Output the (X, Y) coordinate of the center of the cell containing the given text.  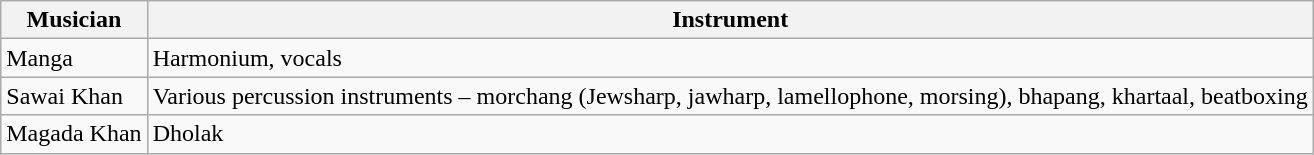
Instrument (730, 20)
Manga (74, 58)
Various percussion instruments – morchang (Jewsharp, jawharp, lamellophone, morsing), bhapang, khartaal, beatboxing (730, 96)
Musician (74, 20)
Sawai Khan (74, 96)
Dholak (730, 134)
Harmonium, vocals (730, 58)
Magada Khan (74, 134)
